Locate the cell with the specified text and output its [x, y] center coordinate. 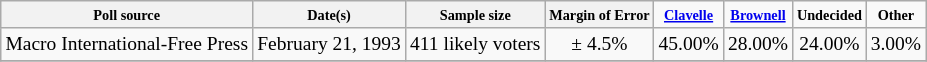
24.00% [830, 44]
February 21, 1993 [330, 44]
Sample size [475, 14]
3.00% [896, 44]
Macro International-Free Press [127, 44]
± 4.5% [600, 44]
Poll source [127, 14]
Undecided [830, 14]
Date(s) [330, 14]
45.00% [688, 44]
Brownell [758, 14]
Margin of Error [600, 14]
Other [896, 14]
28.00% [758, 44]
411 likely voters [475, 44]
Clavelle [688, 14]
